Provide the [x, y] coordinate of the cell's center where the given text is located.  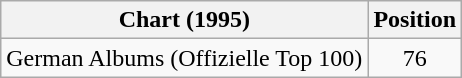
Position [415, 20]
76 [415, 58]
Chart (1995) [184, 20]
German Albums (Offizielle Top 100) [184, 58]
